Detect which cell encompasses the target text, then output its [X, Y] center coordinate. 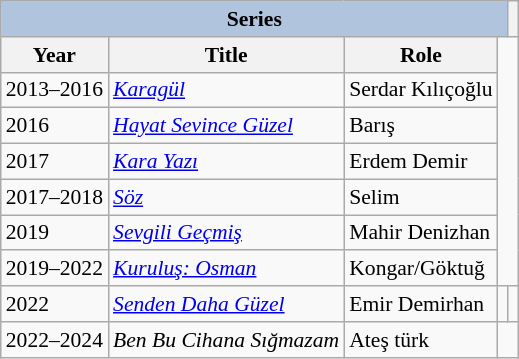
Barış [420, 126]
Erdem Demir [420, 162]
Serdar Kılıçoğlu [420, 90]
Series [254, 19]
Söz [226, 197]
Kongar/Göktuğ [420, 269]
Year [54, 55]
Karagül [226, 90]
Title [226, 55]
Ateş türk [420, 340]
Senden Daha Güzel [226, 304]
Sevgili Geçmiş [226, 233]
2017–2018 [54, 197]
Mahir Denizhan [420, 233]
2019–2022 [54, 269]
Kuruluş: Osman [226, 269]
2013–2016 [54, 90]
Kara Yazı [226, 162]
Role [420, 55]
Emir Demirhan [420, 304]
2022 [54, 304]
2019 [54, 233]
Selim [420, 197]
Ben Bu Cihana Sığmazam [226, 340]
Hayat Sevince Güzel [226, 126]
2022–2024 [54, 340]
2017 [54, 162]
2016 [54, 126]
